Search for the cell housing the specified text and yield its (X, Y) center coordinate. 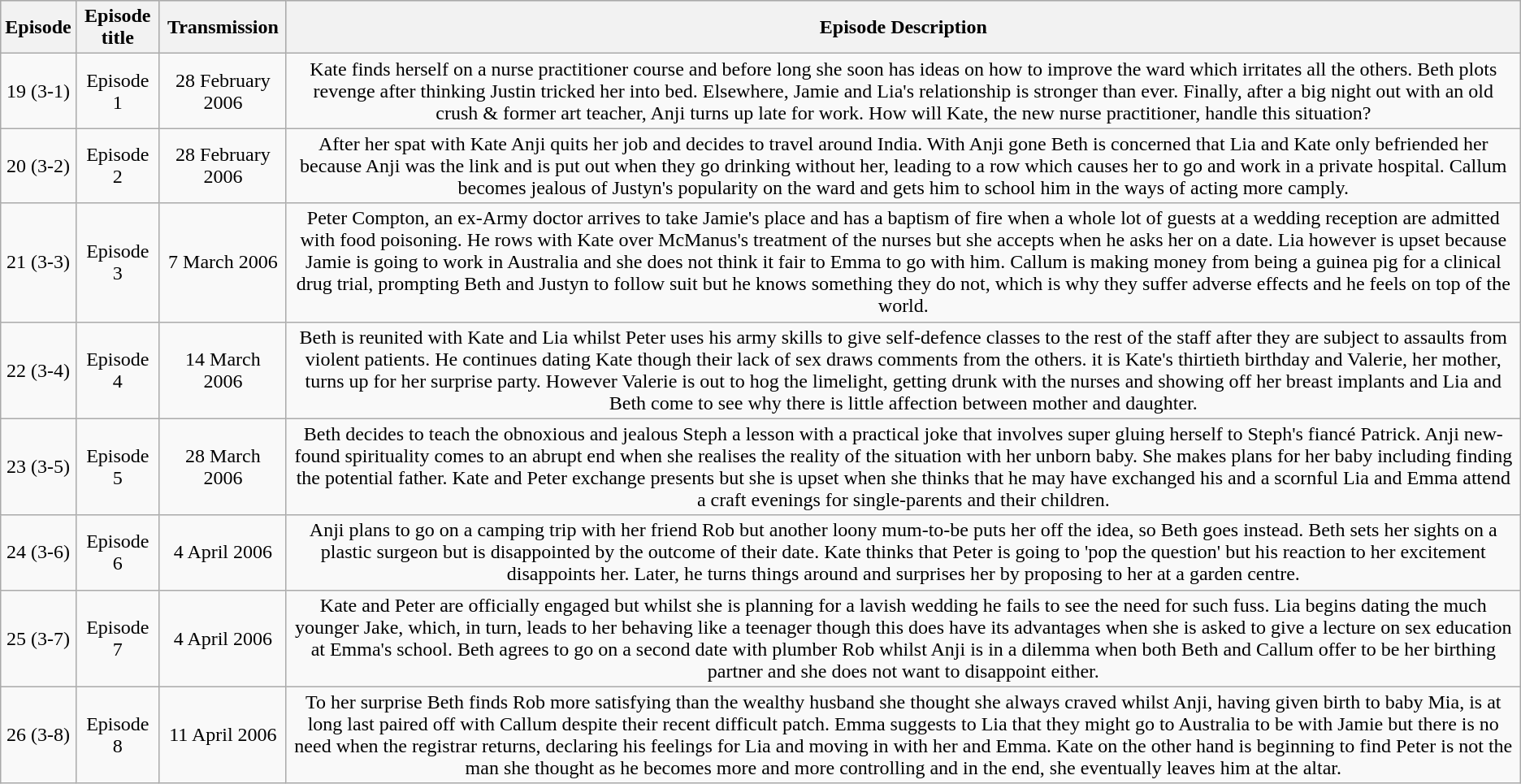
Episode (38, 28)
14 March 2006 (223, 370)
28 March 2006 (223, 466)
Episode 8 (117, 734)
Episode title (117, 28)
Episode Description (903, 28)
Transmission (223, 28)
Episode 3 (117, 262)
24 (3-6) (38, 552)
21 (3-3) (38, 262)
Episode 7 (117, 639)
22 (3-4) (38, 370)
Episode 5 (117, 466)
Episode 6 (117, 552)
Episode 4 (117, 370)
7 March 2006 (223, 262)
11 April 2006 (223, 734)
Episode 2 (117, 166)
20 (3-2) (38, 166)
19 (3-1) (38, 91)
26 (3-8) (38, 734)
25 (3-7) (38, 639)
Episode 1 (117, 91)
23 (3-5) (38, 466)
